Scan for the cell matching the given text and deliver its [X, Y] coordinate at center. 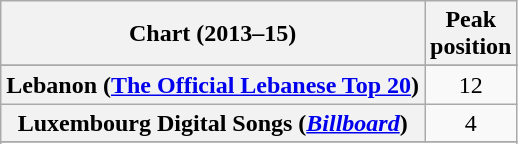
Luxembourg Digital Songs (Billboard) [213, 123]
4 [471, 123]
Peakposition [471, 34]
12 [471, 85]
Lebanon (The Official Lebanese Top 20) [213, 85]
Chart (2013–15) [213, 34]
